Provide the [X, Y] coordinate of the cell's center where the given text is located.  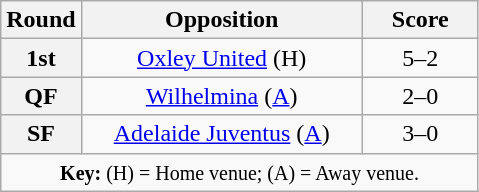
SF [41, 134]
QF [41, 96]
Adelaide Juventus (A) [222, 134]
Score [420, 20]
1st [41, 58]
3–0 [420, 134]
2–0 [420, 96]
Opposition [222, 20]
Wilhelmina (A) [222, 96]
Key: (H) = Home venue; (A) = Away venue. [240, 172]
Round [41, 20]
Oxley United (H) [222, 58]
5–2 [420, 58]
